Output the (X, Y) coordinate of the center of the cell containing the given text.  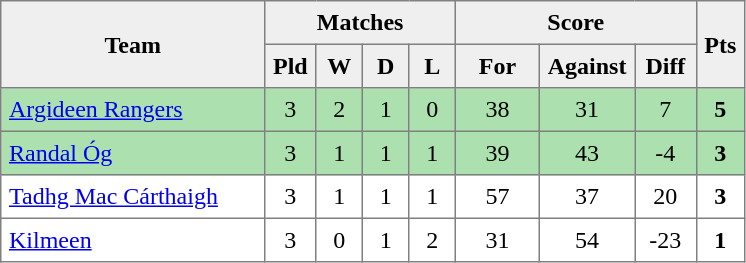
Matches (360, 23)
W (339, 66)
5 (720, 110)
Team (133, 44)
Kilmeen (133, 240)
57 (497, 197)
D (385, 66)
Randal Óg (133, 153)
39 (497, 153)
-4 (666, 153)
Against (586, 66)
7 (666, 110)
Argideen Rangers (133, 110)
Score (576, 23)
Pld (290, 66)
54 (586, 240)
20 (666, 197)
L (432, 66)
Pts (720, 44)
For (497, 66)
Tadhg Mac Cárthaigh (133, 197)
43 (586, 153)
-23 (666, 240)
37 (586, 197)
Diff (666, 66)
38 (497, 110)
